Determine the [x, y] coordinate at the center of the cell enclosing the given text.  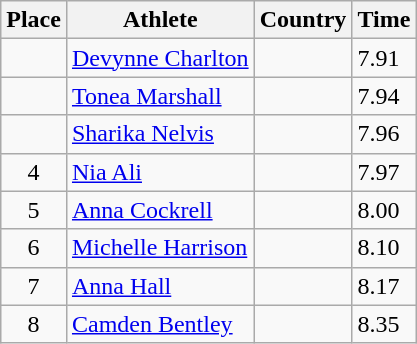
Nia Ali [160, 172]
8.10 [384, 248]
8.17 [384, 286]
6 [34, 248]
Devynne Charlton [160, 58]
Tonea Marshall [160, 96]
Camden Bentley [160, 324]
8 [34, 324]
Time [384, 20]
7.97 [384, 172]
Place [34, 20]
7 [34, 286]
7.96 [384, 134]
Anna Cockrell [160, 210]
Anna Hall [160, 286]
8.35 [384, 324]
Sharika Nelvis [160, 134]
Michelle Harrison [160, 248]
7.91 [384, 58]
8.00 [384, 210]
Country [303, 20]
7.94 [384, 96]
5 [34, 210]
Athlete [160, 20]
4 [34, 172]
